Search for the cell housing the specified text and yield its [X, Y] center coordinate. 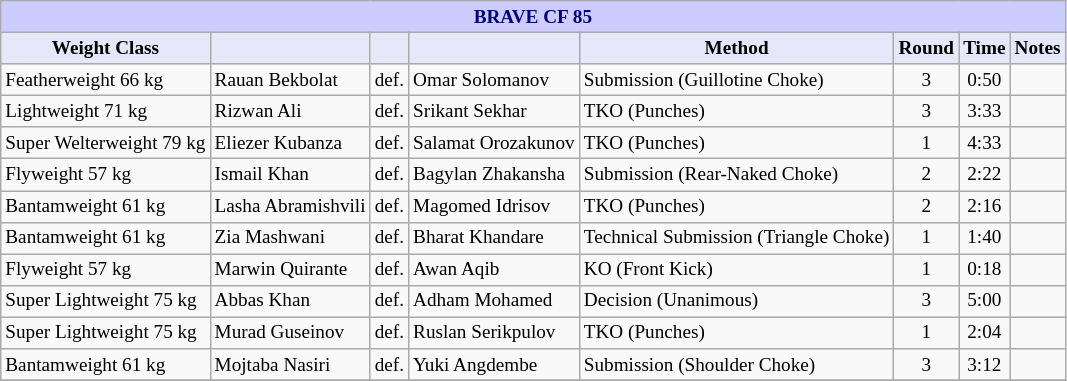
Eliezer Kubanza [290, 143]
Rizwan Ali [290, 111]
4:33 [984, 143]
1:40 [984, 238]
Srikant Sekhar [494, 111]
Bharat Khandare [494, 238]
2:16 [984, 206]
Awan Aqib [494, 270]
Magomed Idrisov [494, 206]
Bagylan Zhakansha [494, 175]
Abbas Khan [290, 301]
0:18 [984, 270]
Featherweight 66 kg [106, 80]
Time [984, 48]
Yuki Angdembe [494, 365]
5:00 [984, 301]
Mojtaba Nasiri [290, 365]
Super Welterweight 79 kg [106, 143]
Rauan Bekbolat [290, 80]
Salamat Orozakunov [494, 143]
Decision (Unanimous) [736, 301]
Lightweight 71 kg [106, 111]
Notes [1038, 48]
KO (Front Kick) [736, 270]
Ismail Khan [290, 175]
Technical Submission (Triangle Choke) [736, 238]
2:22 [984, 175]
Method [736, 48]
Adham Mohamed [494, 301]
BRAVE CF 85 [533, 17]
Submission (Guillotine Choke) [736, 80]
Weight Class [106, 48]
Submission (Rear-Naked Choke) [736, 175]
Marwin Quirante [290, 270]
Ruslan Serikpulov [494, 333]
0:50 [984, 80]
Zia Mashwani [290, 238]
3:33 [984, 111]
2:04 [984, 333]
Round [926, 48]
Murad Guseinov [290, 333]
Omar Solomanov [494, 80]
3:12 [984, 365]
Submission (Shoulder Choke) [736, 365]
Lasha Abramishvili [290, 206]
